Capture the cell that displays the provided text and extract its [x, y] central coordinate. 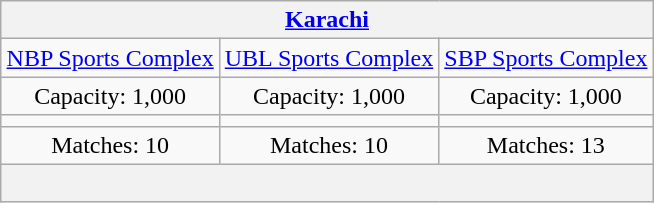
Karachi [327, 20]
UBL Sports Complex [329, 58]
SBP Sports Complex [546, 58]
NBP Sports Complex [110, 58]
Matches: 13 [546, 145]
